Search for the cell housing the specified text and yield its [X, Y] center coordinate. 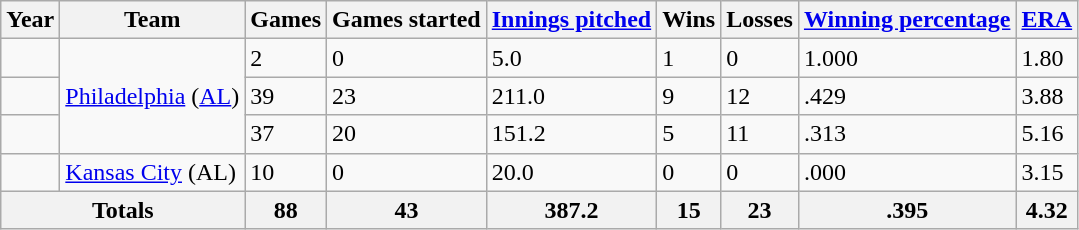
Year [30, 20]
Philadelphia (AL) [152, 96]
1 [689, 58]
4.32 [1047, 210]
Losses [760, 20]
Team [152, 20]
9 [689, 96]
Winning percentage [907, 20]
88 [286, 210]
5.16 [1047, 134]
1.000 [907, 58]
Wins [689, 20]
ERA [1047, 20]
5.0 [571, 58]
12 [760, 96]
5 [689, 134]
.313 [907, 134]
Totals [123, 210]
Games [286, 20]
39 [286, 96]
11 [760, 134]
Kansas City (AL) [152, 172]
3.88 [1047, 96]
.429 [907, 96]
Games started [407, 20]
15 [689, 210]
37 [286, 134]
Innings pitched [571, 20]
1.80 [1047, 58]
.000 [907, 172]
211.0 [571, 96]
3.15 [1047, 172]
43 [407, 210]
20.0 [571, 172]
20 [407, 134]
2 [286, 58]
387.2 [571, 210]
10 [286, 172]
.395 [907, 210]
151.2 [571, 134]
